Detect which cell encompasses the target text, then output its [X, Y] center coordinate. 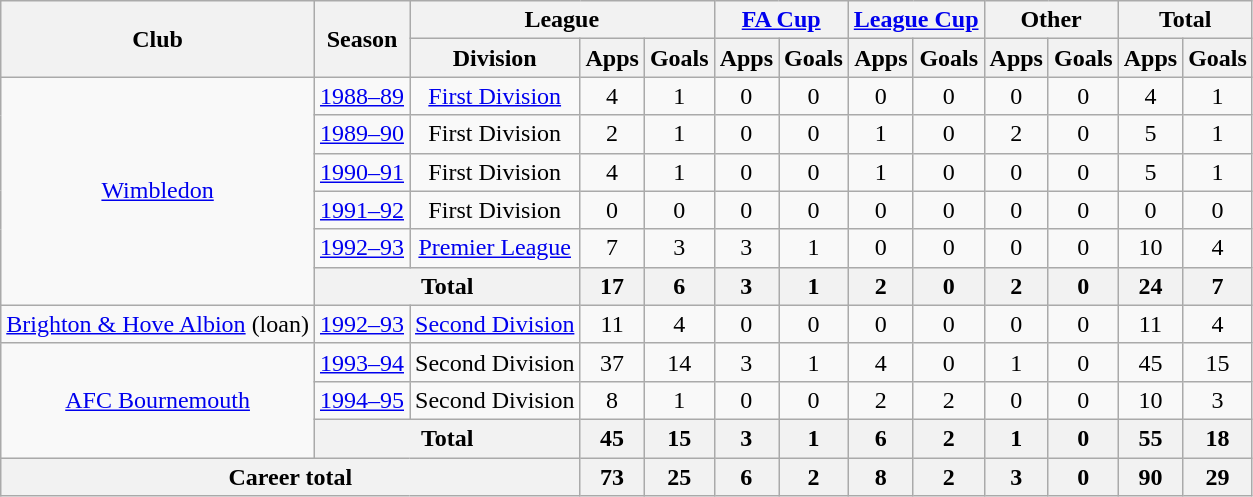
League Cup [916, 20]
73 [612, 477]
17 [612, 286]
1990–91 [362, 172]
1989–90 [362, 134]
29 [1218, 477]
18 [1218, 438]
AFC Bournemouth [158, 400]
FA Cup [781, 20]
1994–95 [362, 400]
24 [1150, 286]
Division [495, 58]
37 [612, 362]
League [562, 20]
Brighton & Hove Albion (loan) [158, 324]
Other [1051, 20]
Wimbledon [158, 191]
1993–94 [362, 362]
Premier League [495, 248]
Season [362, 39]
1991–92 [362, 210]
90 [1150, 477]
Career total [290, 477]
14 [679, 362]
55 [1150, 438]
Club [158, 39]
25 [679, 477]
1988–89 [362, 96]
